Capture the cell that displays the provided text and extract its [X, Y] central coordinate. 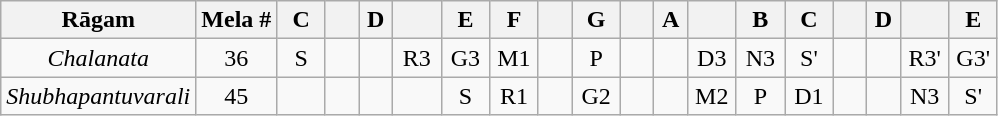
B [760, 20]
36 [236, 58]
R1 [514, 96]
45 [236, 96]
G3' [974, 58]
M2 [712, 96]
R3' [924, 58]
A [671, 20]
G [596, 20]
G2 [596, 96]
Shubhapantuvarali [98, 96]
Mela # [236, 20]
R3 [418, 58]
M1 [514, 58]
F [514, 20]
G3 [466, 58]
Chalanata [98, 58]
D1 [810, 96]
D3 [712, 58]
Rāgam [98, 20]
